Pinpoint the cell where the given text exists, returning its [X, Y] midpoint coordinate. 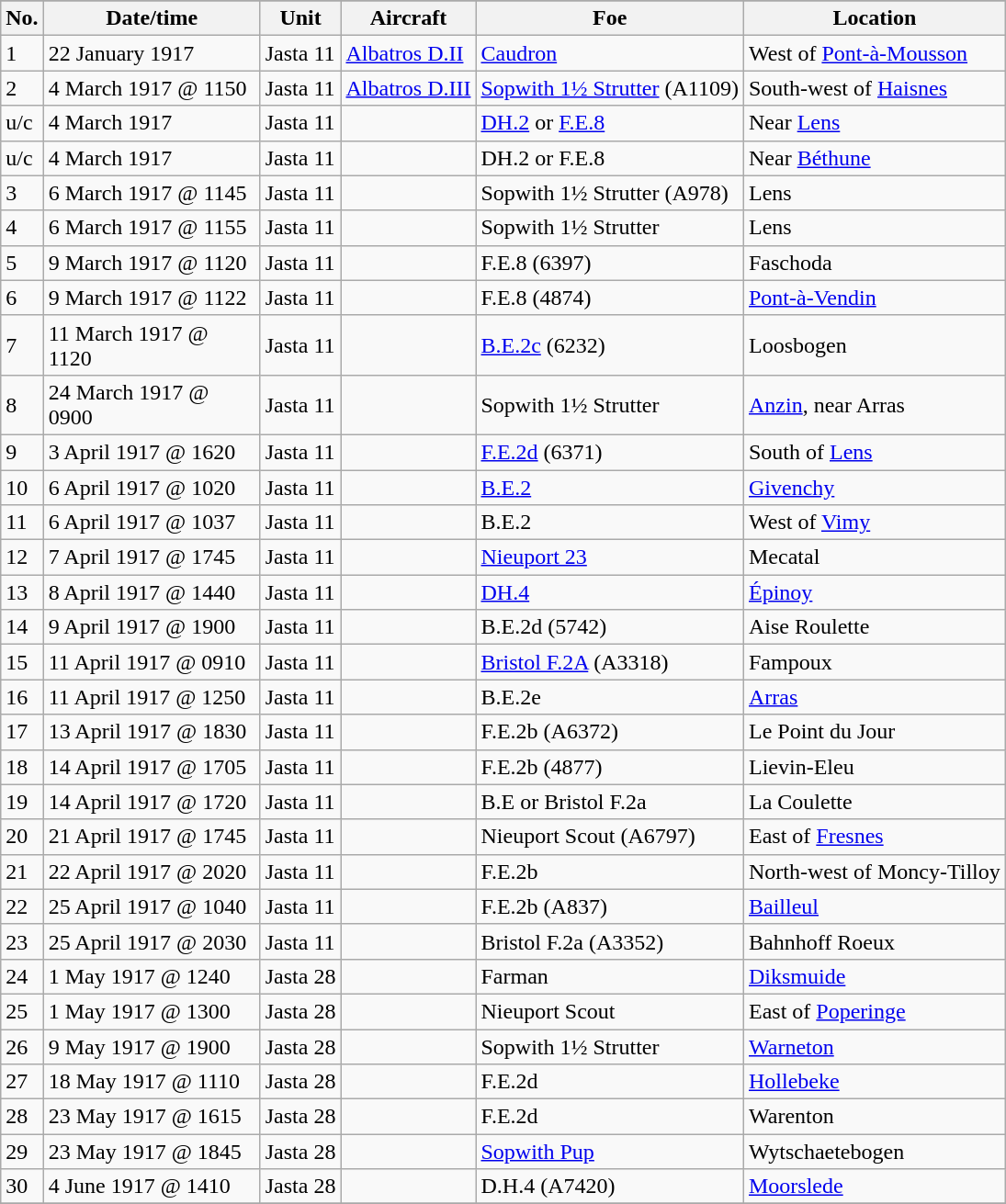
Hollebeke [875, 1082]
Sopwith 1½ Strutter (A1109) [610, 88]
Near Lens [875, 123]
Wytschaetebogen [875, 1152]
B.E.2e [610, 697]
Bristol F.2A (A3318) [610, 662]
27 [22, 1082]
2 [22, 88]
4 [22, 228]
Bailleul [875, 906]
23 May 1917 @ 1615 [152, 1117]
9 May 1917 @ 1900 [152, 1046]
F.E.8 (6397) [610, 263]
No. [22, 18]
5 [22, 263]
11 April 1917 @ 1250 [152, 697]
19 [22, 802]
10 [22, 488]
Bristol F.2a (A3352) [610, 941]
DH.4 [610, 592]
F.E.2b (4877) [610, 767]
F.E.2b (A6372) [610, 732]
28 [22, 1117]
22 [22, 906]
7 [22, 345]
6 April 1917 @ 1020 [152, 488]
14 April 1917 @ 1705 [152, 767]
F.E.2b (A837) [610, 906]
D.H.4 (A7420) [610, 1187]
Arras [875, 697]
16 [22, 697]
B.E or Bristol F.2a [610, 802]
Mecatal [875, 557]
25 April 1917 @ 2030 [152, 941]
East of Poperinge [875, 1011]
Date/time [152, 18]
3 [22, 193]
Loosbogen [875, 345]
Nieuport 23 [610, 557]
29 [22, 1152]
Unit [300, 18]
B.E.2c (6232) [610, 345]
6 April 1917 @ 1037 [152, 523]
North-west of Moncy-Tilloy [875, 872]
Faschoda [875, 263]
Aircraft [408, 18]
9 March 1917 @ 1120 [152, 263]
Moorslede [875, 1187]
Location [875, 18]
B.E.2d (5742) [610, 627]
24 March 1917 @ 0900 [152, 404]
13 [22, 592]
18 May 1917 @ 1110 [152, 1082]
11 April 1917 @ 0910 [152, 662]
4 March 1917 @ 1150 [152, 88]
22 January 1917 [152, 53]
15 [22, 662]
12 [22, 557]
Lievin-Eleu [875, 767]
25 April 1917 @ 1040 [152, 906]
Sopwith Pup [610, 1152]
6 [22, 298]
14 [22, 627]
West of Pont-à-Mousson [875, 53]
7 April 1917 @ 1745 [152, 557]
Caudron [610, 53]
Diksmuide [875, 976]
Foe [610, 18]
Farman [610, 976]
4 June 1917 @ 1410 [152, 1187]
Sopwith 1½ Strutter (A978) [610, 193]
Le Point du Jour [875, 732]
21 April 1917 @ 1745 [152, 837]
F.E.2d (6371) [610, 452]
1 May 1917 @ 1240 [152, 976]
23 May 1917 @ 1845 [152, 1152]
1 [22, 53]
24 [22, 976]
Albatros D.II [408, 53]
25 [22, 1011]
Warenton [875, 1117]
6 March 1917 @ 1155 [152, 228]
14 April 1917 @ 1720 [152, 802]
Nieuport Scout (A6797) [610, 837]
Épinoy [875, 592]
20 [22, 837]
La Coulette [875, 802]
17 [22, 732]
Fampoux [875, 662]
Near Béthune [875, 158]
9 [22, 452]
21 [22, 872]
West of Vimy [875, 523]
23 [22, 941]
9 March 1917 @ 1122 [152, 298]
South of Lens [875, 452]
Givenchy [875, 488]
8 [22, 404]
9 April 1917 @ 1900 [152, 627]
Pont-à-Vendin [875, 298]
Albatros D.III [408, 88]
Anzin, near Arras [875, 404]
F.E.8 (4874) [610, 298]
East of Fresnes [875, 837]
South-west of Haisnes [875, 88]
3 April 1917 @ 1620 [152, 452]
Nieuport Scout [610, 1011]
Warneton [875, 1046]
Aise Roulette [875, 627]
6 March 1917 @ 1145 [152, 193]
13 April 1917 @ 1830 [152, 732]
11 March 1917 @ 1120 [152, 345]
26 [22, 1046]
Bahnhoff Roeux [875, 941]
30 [22, 1187]
18 [22, 767]
1 May 1917 @ 1300 [152, 1011]
22 April 1917 @ 2020 [152, 872]
11 [22, 523]
F.E.2b [610, 872]
8 April 1917 @ 1440 [152, 592]
